Capture the cell that displays the provided text and extract its (X, Y) central coordinate. 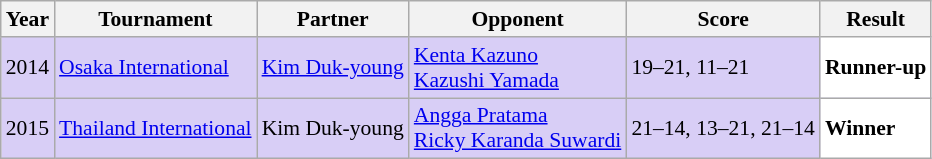
Angga Pratama Ricky Karanda Suwardi (518, 128)
19–21, 11–21 (723, 68)
Winner (876, 128)
2015 (28, 128)
Year (28, 19)
Result (876, 19)
2014 (28, 68)
Opponent (518, 19)
Tournament (156, 19)
21–14, 13–21, 21–14 (723, 128)
Osaka International (156, 68)
Partner (333, 19)
Score (723, 19)
Kenta Kazuno Kazushi Yamada (518, 68)
Runner-up (876, 68)
Thailand International (156, 128)
